Extract the [x, y] coordinate from the center of the cell holding the provided text.  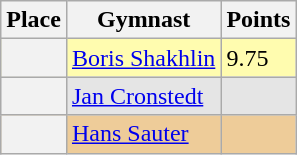
Hans Sauter [143, 134]
Gymnast [143, 20]
Points [258, 20]
Jan Cronstedt [143, 96]
9.75 [258, 58]
Boris Shakhlin [143, 58]
Place [34, 20]
